Capture the cell that displays the provided text and extract its (x, y) central coordinate. 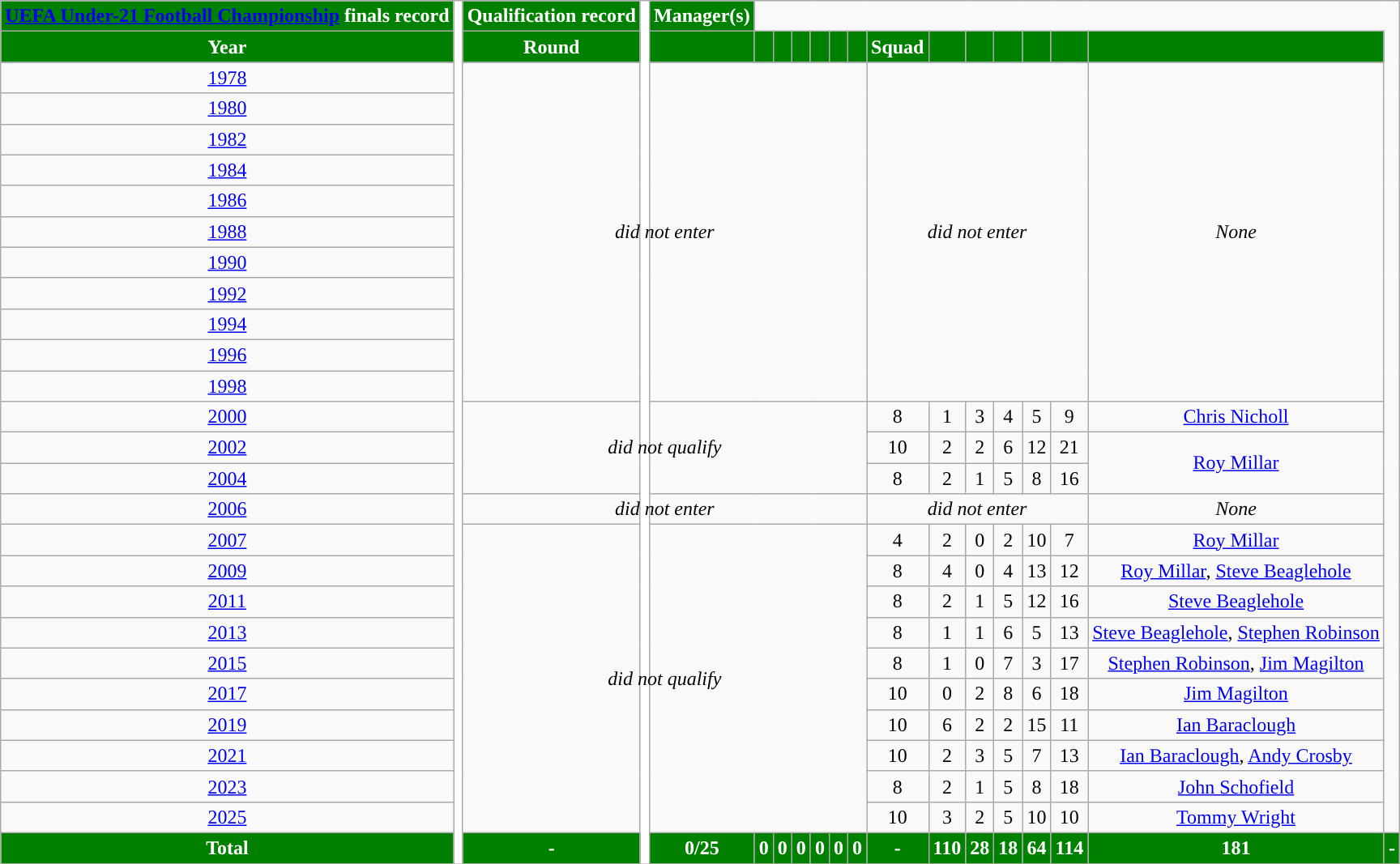
2023 (227, 786)
2015 (227, 663)
2009 (227, 571)
2000 (227, 417)
Total (227, 848)
2002 (227, 448)
Round (551, 47)
Ian Baraclough, Andy Crosby (1236, 755)
1986 (227, 201)
28 (980, 848)
114 (1069, 848)
Steve Beaglehole (1236, 602)
Manager(s) (702, 16)
2017 (227, 694)
2013 (227, 632)
Chris Nicholl (1236, 417)
1984 (227, 170)
2007 (227, 540)
1998 (227, 386)
1996 (227, 355)
1994 (227, 324)
17 (1069, 663)
UEFA Under-21 Football Championship finals record (227, 16)
Year (227, 47)
2025 (227, 817)
2011 (227, 602)
2021 (227, 755)
2019 (227, 725)
64 (1037, 848)
1978 (227, 78)
1992 (227, 293)
2004 (227, 479)
15 (1037, 725)
21 (1069, 448)
Steve Beaglehole, Stephen Robinson (1236, 632)
110 (947, 848)
Roy Millar, Steve Beaglehole (1236, 571)
1982 (227, 139)
0/25 (702, 848)
Ian Baraclough (1236, 725)
1990 (227, 262)
1980 (227, 109)
2006 (227, 509)
Stephen Robinson, Jim Magilton (1236, 663)
9 (1069, 417)
Jim Magilton (1236, 694)
John Schofield (1236, 786)
Qualification record (551, 16)
Squad (898, 47)
181 (1236, 848)
11 (1069, 725)
1988 (227, 232)
Tommy Wright (1236, 817)
